Scan for the cell matching the given text and deliver its (X, Y) coordinate at center. 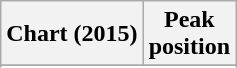
Peakposition (189, 34)
Chart (2015) (72, 34)
